Search for the cell housing the specified text and yield its (x, y) center coordinate. 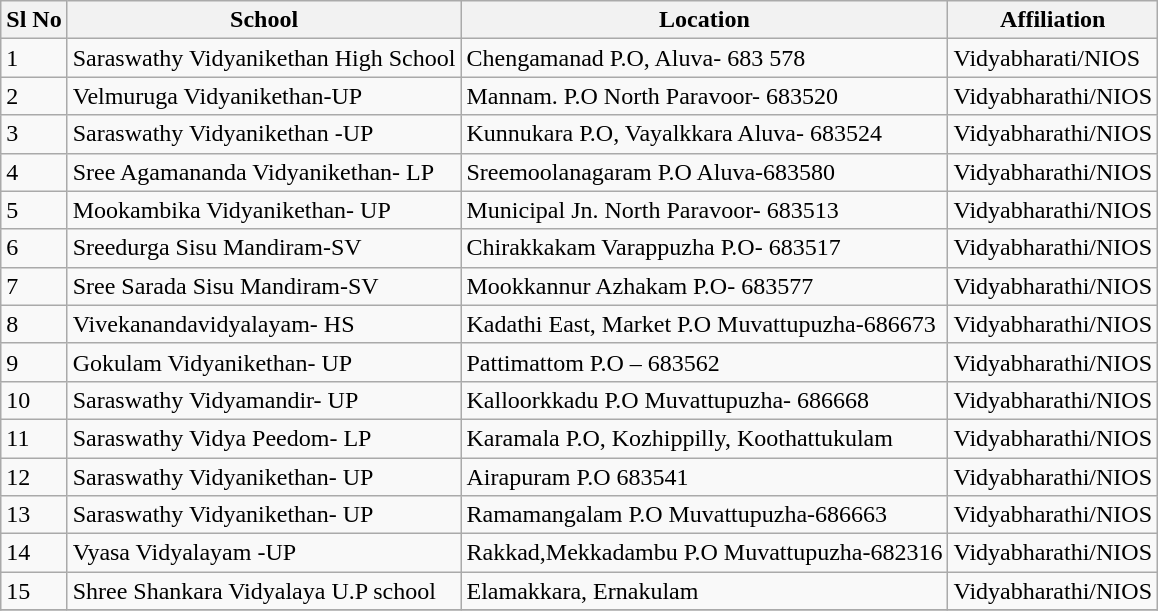
11 (34, 438)
Ramamangalam P.O Muvattupuzha-686663 (704, 515)
5 (34, 210)
Shree Shankara Vidyalaya U.P school (264, 591)
Gokulam Vidyanikethan- UP (264, 362)
Saraswathy Vidya Peedom- LP (264, 438)
Affiliation (1053, 20)
Sl No (34, 20)
Airapuram P.O 683541 (704, 477)
Velmuruga Vidyanikethan-UP (264, 96)
Elamakkara, Ernakulam (704, 591)
3 (34, 134)
Kunnukara P.O, Vayalkkara Aluva- 683524 (704, 134)
Rakkad,Mekkadambu P.O Muvattupuzha-682316 (704, 553)
Vyasa Vidyalayam -UP (264, 553)
9 (34, 362)
15 (34, 591)
7 (34, 286)
Chirakkakam Varappuzha P.O- 683517 (704, 248)
Sreemoolanagaram P.O Aluva-683580 (704, 172)
School (264, 20)
1 (34, 58)
Mannam. P.O North Paravoor- 683520 (704, 96)
Vivekanandavidyalayam- HS (264, 324)
Kalloorkkadu P.O Muvattupuzha- 686668 (704, 400)
Pattimattom P.O – 683562 (704, 362)
Saraswathy Vidyanikethan -UP (264, 134)
Mookkannur Azhakam P.O- 683577 (704, 286)
10 (34, 400)
6 (34, 248)
4 (34, 172)
Municipal Jn. North Paravoor- 683513 (704, 210)
Chengamanad P.O, Aluva- 683 578 (704, 58)
Sree Agamananda Vidyanikethan- LP (264, 172)
2 (34, 96)
Location (704, 20)
Sreedurga Sisu Mandiram-SV (264, 248)
8 (34, 324)
12 (34, 477)
Vidyabharati/NIOS (1053, 58)
Saraswathy Vidyanikethan High School (264, 58)
13 (34, 515)
Mookambika Vidyanikethan- UP (264, 210)
Saraswathy Vidyamandir- UP (264, 400)
Sree Sarada Sisu Mandiram-SV (264, 286)
14 (34, 553)
Kadathi East, Market P.O Muvattupuzha-686673 (704, 324)
Karamala P.O, Kozhippilly, Koothattukulam (704, 438)
